Locate the cell with the specified text and output its (X, Y) center coordinate. 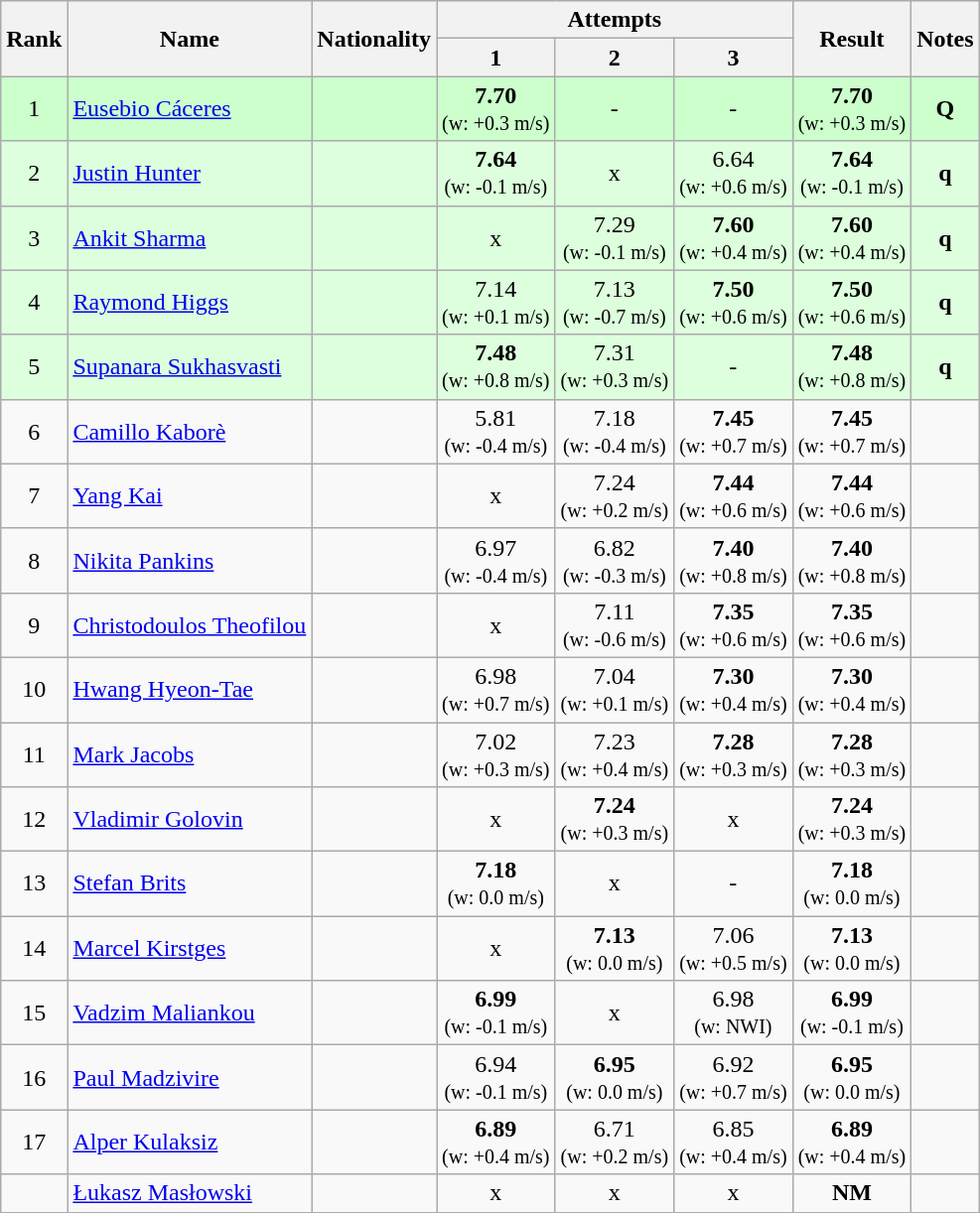
8 (34, 560)
7.14(w: +0.1 m/s) (496, 302)
Łukasz Masłowski (190, 1193)
7.06(w: +0.5 m/s) (734, 949)
7.18 (w: 0.0 m/s) (852, 883)
Supanara Sukhasvasti (190, 367)
Mark Jacobs (190, 754)
Hwang Hyeon-Tae (190, 689)
6.97(w: -0.4 m/s) (496, 560)
6.99 (w: -0.1 m/s) (852, 1012)
7.50 (w: +0.6 m/s) (852, 302)
11 (34, 754)
Stefan Brits (190, 883)
7.18(w: 0.0 m/s) (496, 883)
Alper Kulaksiz (190, 1142)
7 (34, 496)
5 (34, 367)
4 (34, 302)
9 (34, 625)
15 (34, 1012)
Christodoulos Theofilou (190, 625)
7.45(w: +0.7 m/s) (734, 431)
Justin Hunter (190, 173)
6.85(w: +0.4 m/s) (734, 1142)
6.94(w: -0.1 m/s) (496, 1078)
12 (34, 820)
6.99(w: -0.1 m/s) (496, 1012)
Yang Kai (190, 496)
Nikita Pankins (190, 560)
14 (34, 949)
6.95 (w: 0.0 m/s) (852, 1078)
7.40(w: +0.8 m/s) (734, 560)
6.89 (w: +0.4 m/s) (852, 1142)
Name (190, 39)
6.82(w: -0.3 m/s) (615, 560)
7.64(w: -0.1 m/s) (496, 173)
Nationality (374, 39)
Marcel Kirstges (190, 949)
7.64 (w: -0.1 m/s) (852, 173)
6.98(w: NWI) (734, 1012)
Vladimir Golovin (190, 820)
17 (34, 1142)
6.71(w: +0.2 m/s) (615, 1142)
6.95(w: 0.0 m/s) (615, 1078)
7.70(w: +0.3 m/s) (496, 109)
Ankit Sharma (190, 238)
7.02(w: +0.3 m/s) (496, 754)
Raymond Higgs (190, 302)
7.30(w: +0.4 m/s) (734, 689)
6 (34, 431)
7.29(w: -0.1 m/s) (615, 238)
7.35 (w: +0.6 m/s) (852, 625)
13 (34, 883)
7.30 (w: +0.4 m/s) (852, 689)
7.23(w: +0.4 m/s) (615, 754)
7.60 (w: +0.4 m/s) (852, 238)
5.81(w: -0.4 m/s) (496, 431)
7.28(w: +0.3 m/s) (734, 754)
7.40 (w: +0.8 m/s) (852, 560)
Result (852, 39)
7.13 (w: 0.0 m/s) (852, 949)
7.60(w: +0.4 m/s) (734, 238)
7.04(w: +0.1 m/s) (615, 689)
Camillo Kaborè (190, 431)
16 (34, 1078)
7.44(w: +0.6 m/s) (734, 496)
7.35(w: +0.6 m/s) (734, 625)
Q (945, 109)
Vadzim Maliankou (190, 1012)
7.13(w: -0.7 m/s) (615, 302)
7.48 (w: +0.8 m/s) (852, 367)
Notes (945, 39)
7.24 (w: +0.3 m/s) (852, 820)
6.89(w: +0.4 m/s) (496, 1142)
7.28 (w: +0.3 m/s) (852, 754)
6.98(w: +0.7 m/s) (496, 689)
Attempts (616, 20)
Paul Madzivire (190, 1078)
7.44 (w: +0.6 m/s) (852, 496)
10 (34, 689)
NM (852, 1193)
6.64(w: +0.6 m/s) (734, 173)
7.50(w: +0.6 m/s) (734, 302)
Rank (34, 39)
7.45 (w: +0.7 m/s) (852, 431)
6.92(w: +0.7 m/s) (734, 1078)
7.24(w: +0.3 m/s) (615, 820)
7.24(w: +0.2 m/s) (615, 496)
7.11(w: -0.6 m/s) (615, 625)
7.48(w: +0.8 m/s) (496, 367)
7.18(w: -0.4 m/s) (615, 431)
7.31(w: +0.3 m/s) (615, 367)
7.70 (w: +0.3 m/s) (852, 109)
Eusebio Cáceres (190, 109)
7.13(w: 0.0 m/s) (615, 949)
